Search for the cell housing the specified text and yield its [X, Y] center coordinate. 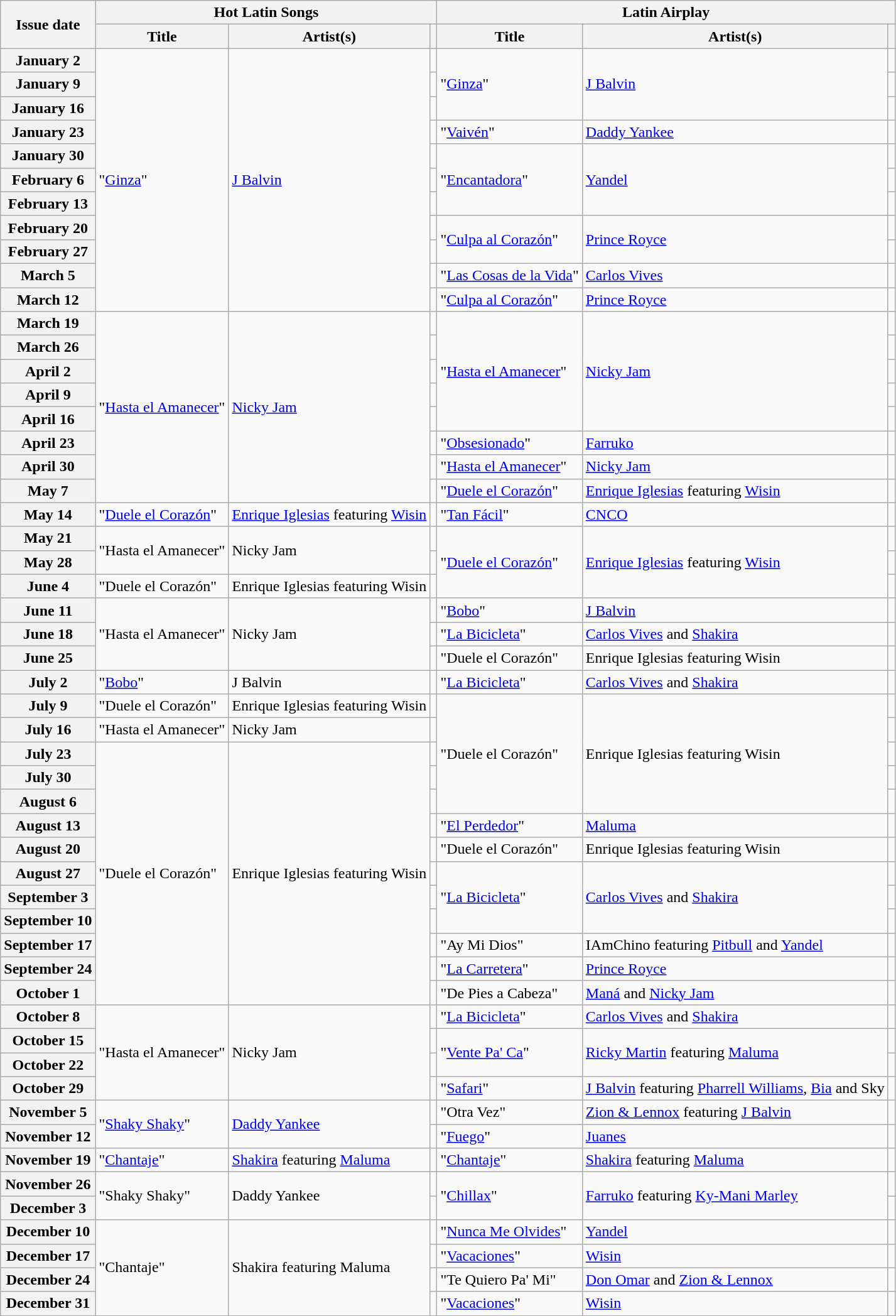
January 23 [48, 132]
IAmChino featuring Pitbull and Yandel [735, 945]
July 16 [48, 730]
April 9 [48, 395]
May 7 [48, 491]
May 21 [48, 538]
April 2 [48, 371]
September 3 [48, 897]
"Chillax" [510, 1196]
December 17 [48, 1256]
August 20 [48, 849]
"La Carretera" [510, 969]
Don Omar and Zion & Lennox [735, 1280]
CNCO [735, 514]
October 22 [48, 1065]
"El Perdedor" [510, 825]
Farruko featuring Ky-Mani Marley [735, 1196]
Ricky Martin featuring Maluma [735, 1052]
Issue date [48, 24]
October 1 [48, 992]
January 30 [48, 156]
June 25 [48, 658]
January 2 [48, 60]
December 10 [48, 1232]
December 31 [48, 1303]
Farruko [735, 443]
May 14 [48, 514]
July 30 [48, 778]
February 27 [48, 251]
July 23 [48, 754]
"Encantadora" [510, 180]
January 9 [48, 84]
September 17 [48, 945]
December 3 [48, 1208]
January 16 [48, 108]
J Balvin featuring Pharrell Williams, Bia and Sky [735, 1089]
October 8 [48, 1016]
"Te Quiero Pa' Mi" [510, 1280]
December 24 [48, 1280]
November 19 [48, 1160]
"Nunca Me Olvides" [510, 1232]
Zion & Lennox featuring J Balvin [735, 1112]
March 5 [48, 275]
Juanes [735, 1136]
November 12 [48, 1136]
"Ay Mi Dios" [510, 945]
"Tan Fácil" [510, 514]
"De Pies a Cabeza" [510, 992]
"Vente Pa' Ca" [510, 1052]
April 30 [48, 467]
Maná and Nicky Jam [735, 992]
August 27 [48, 873]
February 20 [48, 227]
March 26 [48, 347]
August 13 [48, 825]
November 26 [48, 1184]
"Vaivén" [510, 132]
"Las Cosas de la Vida" [510, 275]
June 4 [48, 586]
Hot Latin Songs [266, 13]
Carlos Vives [735, 275]
July 9 [48, 706]
April 16 [48, 419]
"Otra Vez" [510, 1112]
October 29 [48, 1089]
June 11 [48, 610]
July 2 [48, 682]
September 10 [48, 921]
March 12 [48, 300]
"Safari" [510, 1089]
May 28 [48, 562]
June 18 [48, 634]
February 6 [48, 180]
April 23 [48, 443]
October 15 [48, 1040]
Maluma [735, 825]
Latin Airplay [666, 13]
March 19 [48, 324]
August 6 [48, 802]
September 24 [48, 969]
"Obsesionado" [510, 443]
November 5 [48, 1112]
February 13 [48, 204]
"Fuego" [510, 1136]
